Return the [x, y] coordinate for the center point of the cell that contains the specified text.  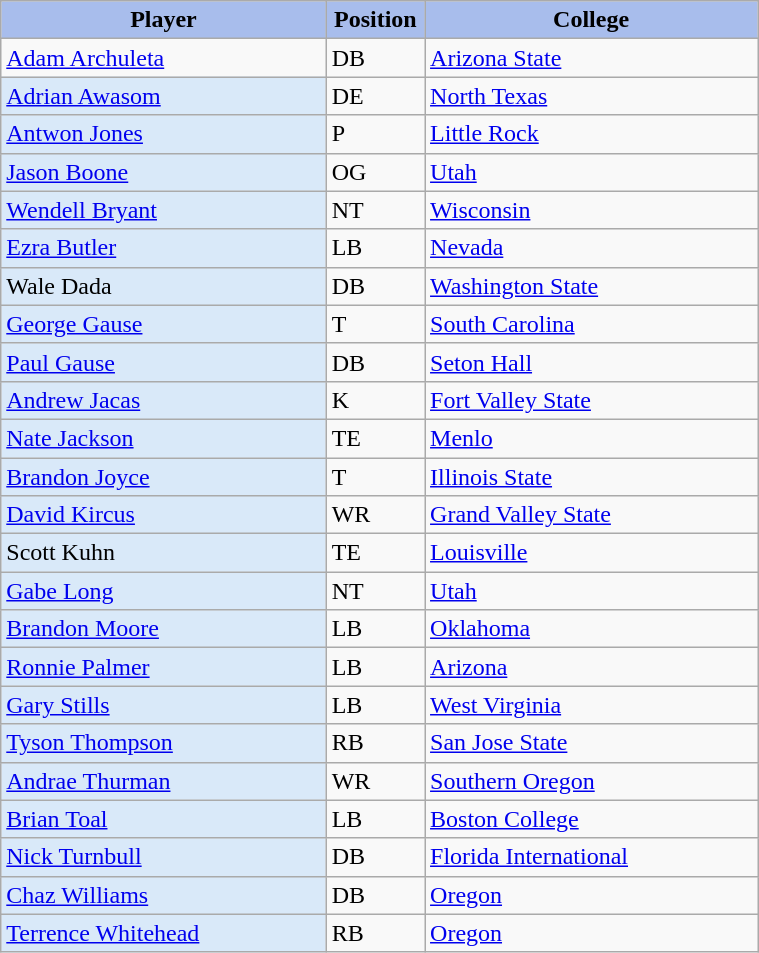
Grand Valley State [592, 515]
DE [375, 96]
Brandon Joyce [164, 477]
Nevada [592, 248]
Position [375, 20]
San Jose State [592, 743]
Wale Dada [164, 286]
Menlo [592, 438]
Antwon Jones [164, 134]
Adam Archuleta [164, 58]
David Kircus [164, 515]
Adrian Awasom [164, 96]
Gabe Long [164, 591]
Brian Toal [164, 819]
Brandon Moore [164, 629]
K [375, 400]
Player [164, 20]
Ezra Butler [164, 248]
Boston College [592, 819]
West Virginia [592, 705]
Arizona [592, 667]
Andrae Thurman [164, 781]
Wisconsin [592, 210]
Arizona State [592, 58]
OG [375, 172]
College [592, 20]
Southern Oregon [592, 781]
North Texas [592, 96]
Seton Hall [592, 362]
Louisville [592, 553]
Paul Gause [164, 362]
Jason Boone [164, 172]
Terrence Whitehead [164, 933]
Wendell Bryant [164, 210]
Nick Turnbull [164, 857]
Ronnie Palmer [164, 667]
Tyson Thompson [164, 743]
Scott Kuhn [164, 553]
George Gause [164, 324]
Nate Jackson [164, 438]
Florida International [592, 857]
South Carolina [592, 324]
Gary Stills [164, 705]
P [375, 134]
Andrew Jacas [164, 400]
Oklahoma [592, 629]
Fort Valley State [592, 400]
Chaz Williams [164, 895]
Little Rock [592, 134]
Illinois State [592, 477]
Washington State [592, 286]
